Return the (x, y) coordinate for the center point of the cell that contains the specified text.  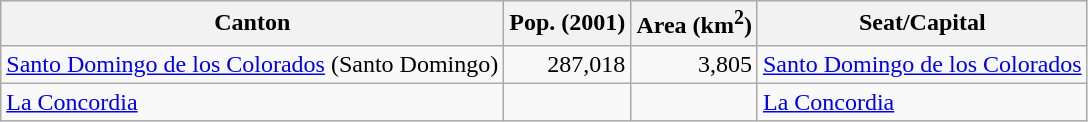
287,018 (568, 64)
Pop. (2001) (568, 24)
Santo Domingo de los Colorados (922, 64)
Seat/Capital (922, 24)
Canton (252, 24)
Area (km2) (694, 24)
Santo Domingo de los Colorados (Santo Domingo) (252, 64)
3,805 (694, 64)
